Pinpoint the cell where the given text exists, returning its [x, y] midpoint coordinate. 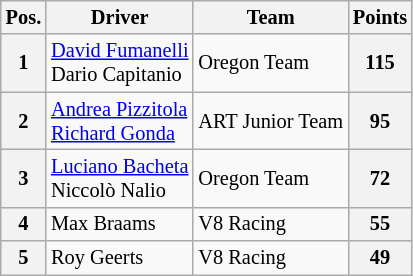
95 [380, 121]
2 [24, 121]
Andrea Pizzitola Richard Gonda [120, 121]
49 [380, 258]
55 [380, 224]
72 [380, 178]
3 [24, 178]
1 [24, 63]
Team [270, 17]
ART Junior Team [270, 121]
115 [380, 63]
Points [380, 17]
Driver [120, 17]
4 [24, 224]
Luciano Bacheta Niccolò Nalio [120, 178]
5 [24, 258]
David Fumanelli Dario Capitanio [120, 63]
Roy Geerts [120, 258]
Max Braams [120, 224]
Pos. [24, 17]
